Determine the [X, Y] coordinate at the center of the cell enclosing the given text.  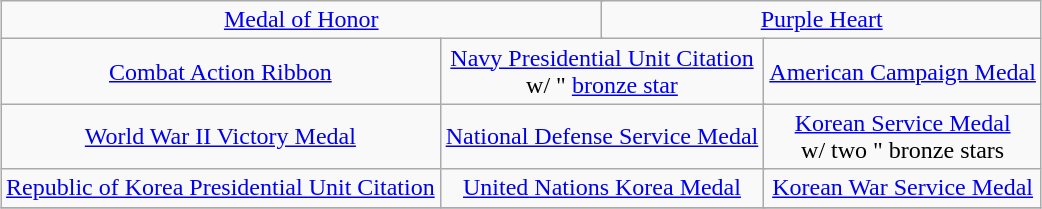
American Campaign Medal [903, 72]
World War II Victory Medal [221, 136]
Purple Heart [822, 20]
United Nations Korea Medal [602, 188]
National Defense Service Medal [602, 136]
Republic of Korea Presidential Unit Citation [221, 188]
Combat Action Ribbon [221, 72]
Navy Presidential Unit Citationw/ " bronze star [602, 72]
Medal of Honor [302, 20]
Korean War Service Medal [903, 188]
Korean Service Medalw/ two " bronze stars [903, 136]
